Find where the given text appears and provide that cell's center as (x, y) coordinate. 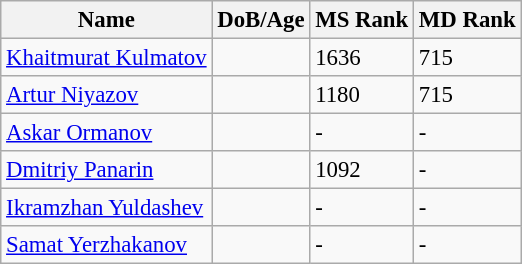
1636 (362, 58)
MD Rank (468, 20)
Khaitmurat Kulmatov (106, 58)
Name (106, 20)
MS Rank (362, 20)
1092 (362, 170)
Artur Niyazov (106, 95)
DoB/Age (261, 20)
Askar Ormanov (106, 133)
1180 (362, 95)
Ikramzhan Yuldashev (106, 208)
Dmitriy Panarin (106, 170)
Samat Yerzhakanov (106, 245)
